Provide the (X, Y) coordinate of the cell's center where the given text is located.  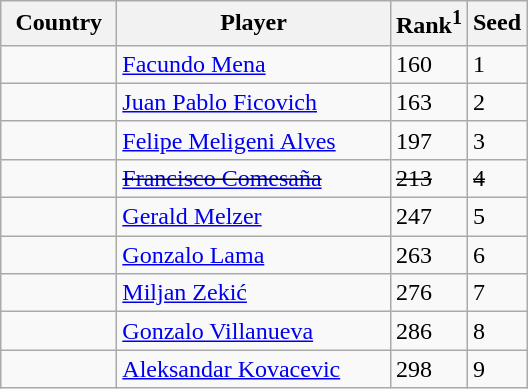
Player (254, 24)
Country (59, 24)
247 (428, 217)
163 (428, 102)
6 (496, 255)
298 (428, 369)
286 (428, 331)
Rank1 (428, 24)
Aleksandar Kovacevic (254, 369)
2 (496, 102)
Facundo Mena (254, 64)
276 (428, 293)
8 (496, 331)
Juan Pablo Ficovich (254, 102)
197 (428, 140)
9 (496, 369)
263 (428, 255)
4 (496, 178)
Gerald Melzer (254, 217)
3 (496, 140)
Seed (496, 24)
213 (428, 178)
1 (496, 64)
160 (428, 64)
Francisco Comesaña (254, 178)
Felipe Meligeni Alves (254, 140)
Gonzalo Lama (254, 255)
5 (496, 217)
7 (496, 293)
Gonzalo Villanueva (254, 331)
Miljan Zekić (254, 293)
